Detect which cell encompasses the target text, then output its (X, Y) center coordinate. 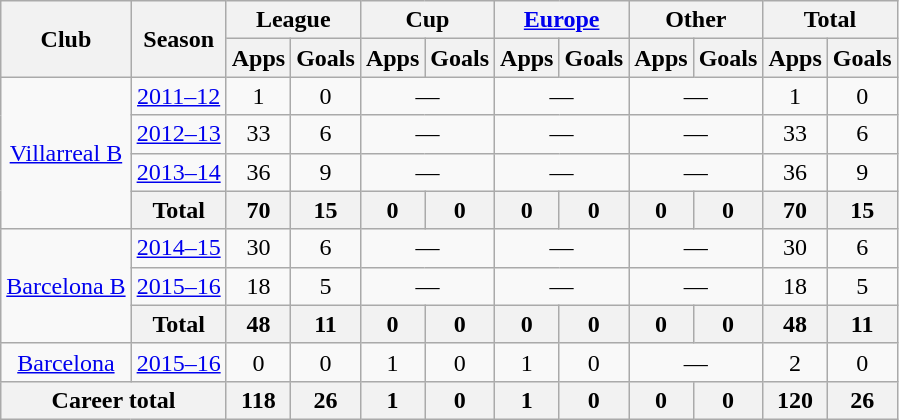
Cup (427, 20)
League (293, 20)
Barcelona (66, 362)
Europe (562, 20)
2012–13 (178, 134)
Barcelona B (66, 286)
2014–15 (178, 248)
Villarreal B (66, 153)
Career total (114, 400)
2 (795, 362)
120 (795, 400)
Other (696, 20)
Season (178, 39)
118 (258, 400)
2011–12 (178, 96)
2013–14 (178, 172)
Club (66, 39)
